Capture the cell that displays the provided text and extract its (x, y) central coordinate. 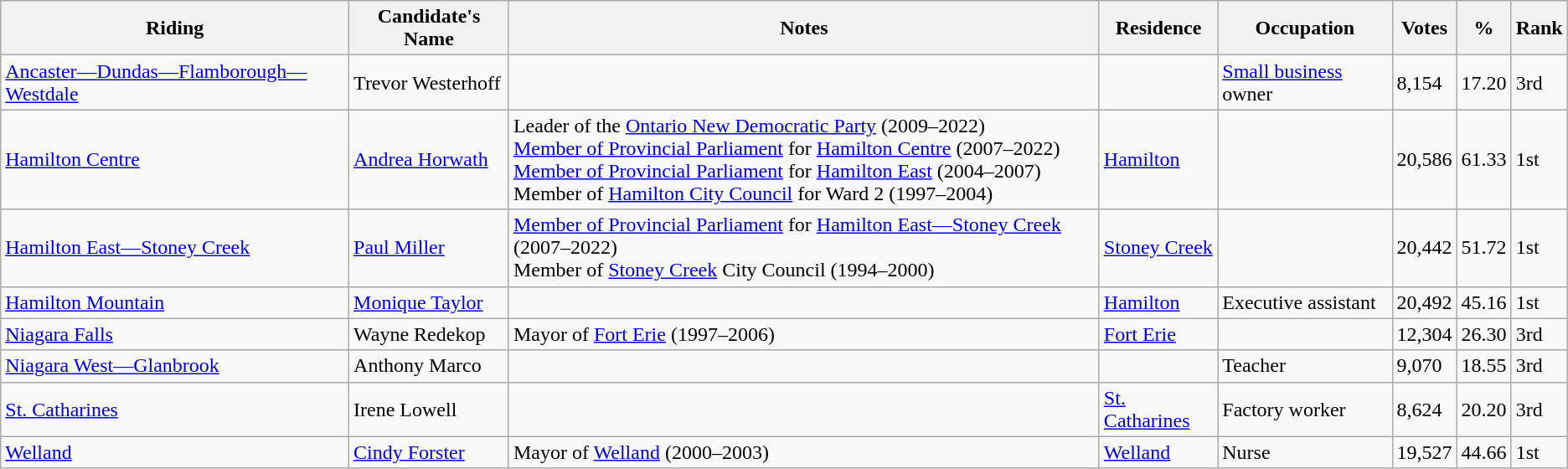
Hamilton Centre (175, 159)
Executive assistant (1305, 302)
20,492 (1424, 302)
Niagara West—Glanbrook (175, 366)
Cindy Forster (429, 452)
Andrea Horwath (429, 159)
Ancaster—Dundas—Flamborough—Westdale (175, 82)
Irene Lowell (429, 409)
17.20 (1484, 82)
Hamilton Mountain (175, 302)
Anthony Marco (429, 366)
Candidate's Name (429, 28)
8,624 (1424, 409)
61.33 (1484, 159)
Trevor Westerhoff (429, 82)
Occupation (1305, 28)
Mayor of Welland (2000–2003) (804, 452)
Mayor of Fort Erie (1997–2006) (804, 334)
Member of Provincial Parliament for Hamilton East—Stoney Creek (2007–2022) Member of Stoney Creek City Council (1994–2000) (804, 248)
Notes (804, 28)
44.66 (1484, 452)
Nurse (1305, 452)
19,527 (1424, 452)
20,442 (1424, 248)
Wayne Redekop (429, 334)
Niagara Falls (175, 334)
26.30 (1484, 334)
20,586 (1424, 159)
Votes (1424, 28)
Paul Miller (429, 248)
Rank (1540, 28)
45.16 (1484, 302)
Stoney Creek (1158, 248)
12,304 (1424, 334)
8,154 (1424, 82)
Factory worker (1305, 409)
Monique Taylor (429, 302)
51.72 (1484, 248)
Fort Erie (1158, 334)
Residence (1158, 28)
Riding (175, 28)
Hamilton East—Stoney Creek (175, 248)
Small business owner (1305, 82)
% (1484, 28)
20.20 (1484, 409)
9,070 (1424, 366)
18.55 (1484, 366)
Teacher (1305, 366)
